Detect which cell encompasses the target text, then output its [x, y] center coordinate. 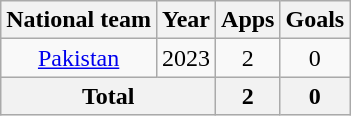
Goals [315, 20]
2023 [186, 58]
Apps [248, 20]
National team [79, 20]
Total [108, 96]
Pakistan [79, 58]
Year [186, 20]
